Extract the [x, y] coordinate from the center of the cell holding the provided text.  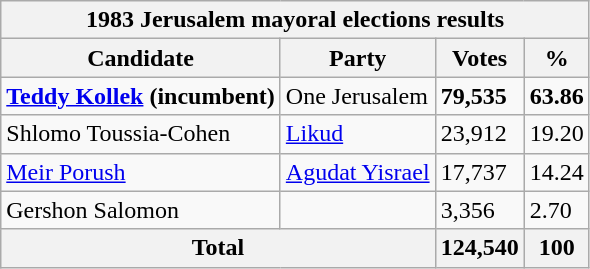
Meir Porush [141, 172]
79,535 [480, 96]
Total [218, 248]
17,737 [480, 172]
100 [556, 248]
19.20 [556, 134]
One Jerusalem [358, 96]
1983 Jerusalem mayoral elections results [296, 20]
124,540 [480, 248]
Agudat Yisrael [358, 172]
Candidate [141, 58]
2.70 [556, 210]
Gershon Salomon [141, 210]
63.86 [556, 96]
Shlomo Toussia-Cohen [141, 134]
Likud [358, 134]
Teddy Kollek (incumbent) [141, 96]
% [556, 58]
Party [358, 58]
14.24 [556, 172]
23,912 [480, 134]
3,356 [480, 210]
Votes [480, 58]
